Provide the (x, y) coordinate of the cell's center where the given text is located.  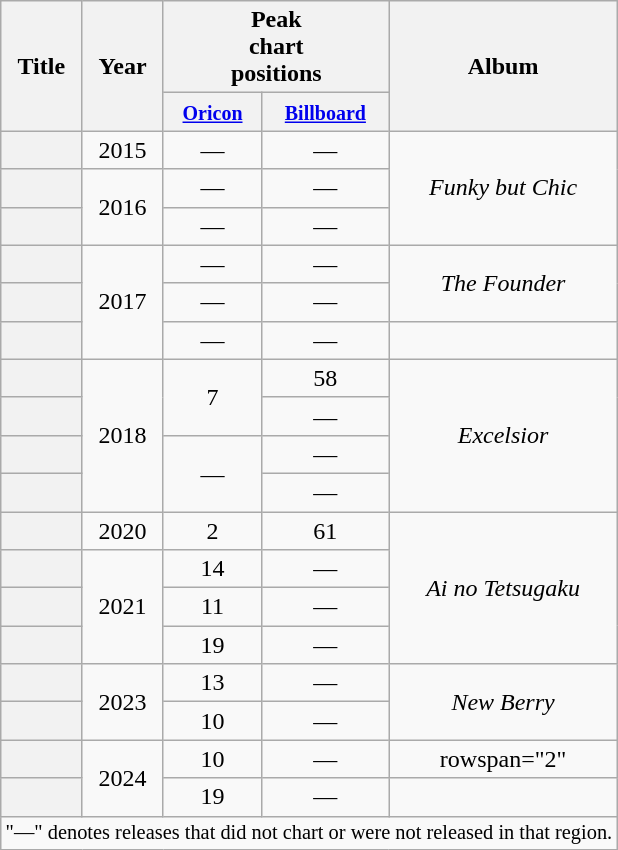
2016 (123, 207)
2020 (123, 531)
13 (212, 683)
Funky but Chic (503, 188)
Oricon (212, 112)
14 (212, 569)
Billboard (326, 112)
Year (123, 66)
The Founder (503, 283)
2023 (123, 702)
58 (326, 378)
"—" denotes releases that did not chart or were not released in that region. (309, 833)
61 (326, 531)
2024 (123, 778)
Album (503, 66)
Ai no Tetsugaku (503, 588)
2018 (123, 435)
Excelsior (503, 435)
2 (212, 531)
2021 (123, 607)
2015 (123, 150)
2017 (123, 302)
Title (42, 66)
Peak chart positions (276, 47)
11 (212, 607)
New Berry (503, 702)
7 (212, 397)
rowspan="2" (503, 759)
